Capture the cell that displays the provided text and extract its (x, y) central coordinate. 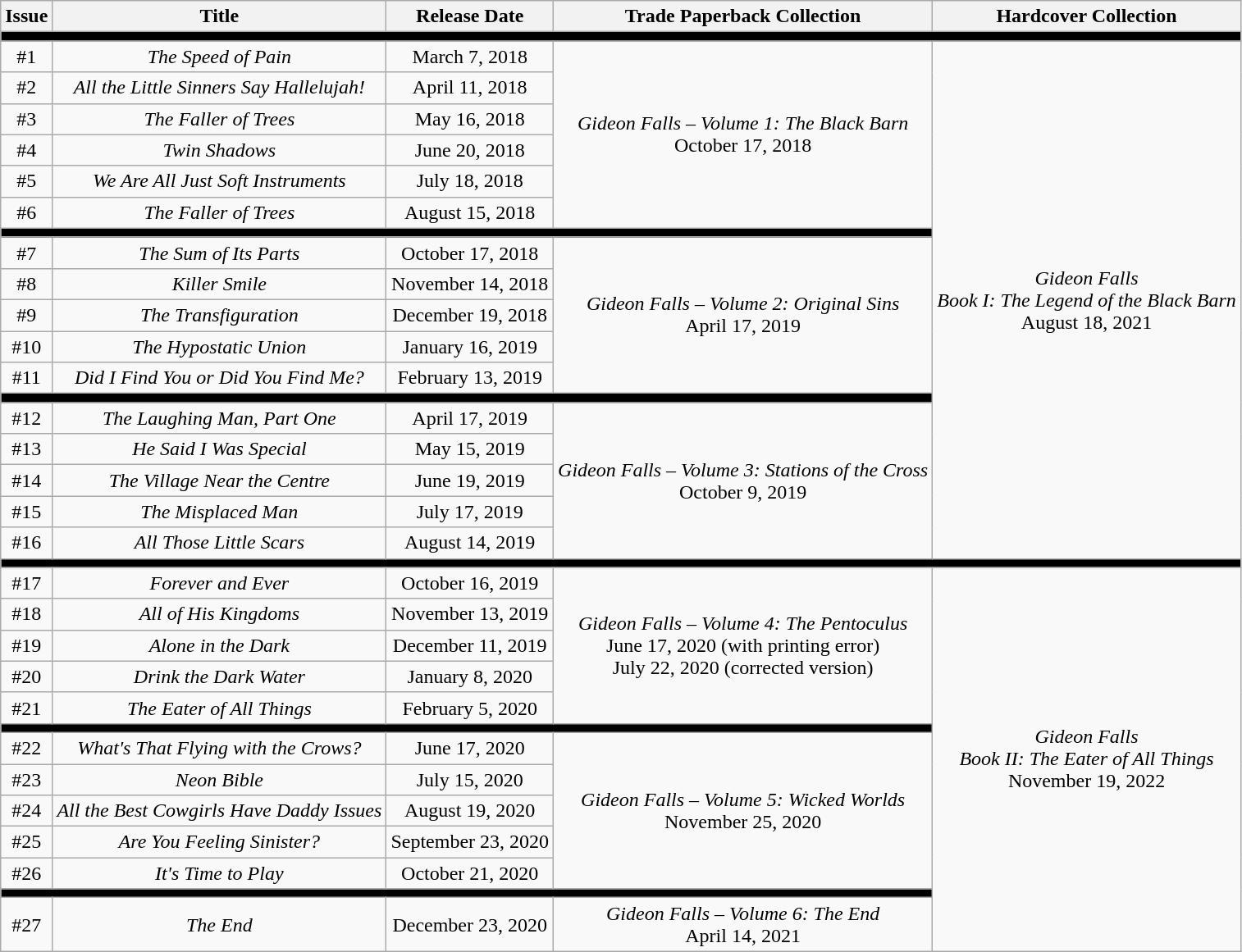
#24 (26, 811)
July 15, 2020 (470, 780)
The Village Near the Centre (220, 481)
The Laughing Man, Part One (220, 418)
#16 (26, 543)
He Said I Was Special (220, 449)
#20 (26, 676)
November 13, 2019 (470, 614)
#23 (26, 780)
June 19, 2019 (470, 481)
#4 (26, 150)
What's That Flying with the Crows? (220, 748)
Forever and Ever (220, 583)
#15 (26, 512)
July 18, 2018 (470, 181)
January 16, 2019 (470, 347)
February 5, 2020 (470, 708)
#26 (26, 873)
April 17, 2019 (470, 418)
Did I Find You or Did You Find Me? (220, 378)
#9 (26, 315)
#1 (26, 57)
September 23, 2020 (470, 842)
All the Little Sinners Say Hallelujah! (220, 88)
June 20, 2018 (470, 150)
Are You Feeling Sinister? (220, 842)
Trade Paperback Collection (743, 16)
#3 (26, 119)
#11 (26, 378)
August 15, 2018 (470, 212)
#27 (26, 925)
#22 (26, 748)
December 19, 2018 (470, 315)
#19 (26, 645)
July 17, 2019 (470, 512)
Twin Shadows (220, 150)
#17 (26, 583)
#21 (26, 708)
October 16, 2019 (470, 583)
#5 (26, 181)
#8 (26, 284)
Title (220, 16)
#12 (26, 418)
Gideon Falls – Volume 1: The Black BarnOctober 17, 2018 (743, 134)
It's Time to Play (220, 873)
Gideon Falls – Volume 2: Original SinsApril 17, 2019 (743, 315)
The Speed of Pain (220, 57)
Hardcover Collection (1087, 16)
The Eater of All Things (220, 708)
Gideon Falls – Volume 5: Wicked WorldsNovember 25, 2020 (743, 810)
The Hypostatic Union (220, 347)
The Misplaced Man (220, 512)
#25 (26, 842)
We Are All Just Soft Instruments (220, 181)
Gideon Falls – Volume 3: Stations of the CrossOctober 9, 2019 (743, 481)
#10 (26, 347)
February 13, 2019 (470, 378)
Gideon FallsBook I: The Legend of the Black BarnAugust 18, 2021 (1087, 300)
Drink the Dark Water (220, 676)
#18 (26, 614)
The End (220, 925)
Gideon Falls – Volume 4: The PentoculusJune 17, 2020 (with printing error)July 22, 2020 (corrected version) (743, 645)
March 7, 2018 (470, 57)
#13 (26, 449)
Release Date (470, 16)
October 17, 2018 (470, 253)
Neon Bible (220, 780)
October 21, 2020 (470, 873)
The Sum of Its Parts (220, 253)
May 15, 2019 (470, 449)
All of His Kingdoms (220, 614)
Issue (26, 16)
December 23, 2020 (470, 925)
Killer Smile (220, 284)
December 11, 2019 (470, 645)
#2 (26, 88)
April 11, 2018 (470, 88)
#7 (26, 253)
May 16, 2018 (470, 119)
All the Best Cowgirls Have Daddy Issues (220, 811)
November 14, 2018 (470, 284)
The Transfiguration (220, 315)
January 8, 2020 (470, 676)
June 17, 2020 (470, 748)
Gideon Falls – Volume 6: The EndApril 14, 2021 (743, 925)
Alone in the Dark (220, 645)
All Those Little Scars (220, 543)
August 19, 2020 (470, 811)
#6 (26, 212)
Gideon FallsBook II: The Eater of All ThingsNovember 19, 2022 (1087, 759)
#14 (26, 481)
August 14, 2019 (470, 543)
